Determine the (x, y) coordinate at the center of the cell enclosing the given text.  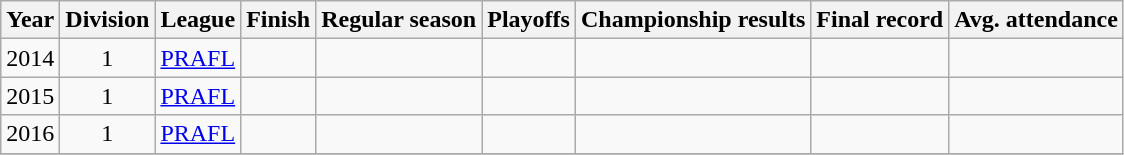
Playoffs (529, 20)
Final record (880, 20)
League (198, 20)
2015 (30, 96)
Year (30, 20)
2014 (30, 58)
2016 (30, 134)
Championship results (692, 20)
Finish (278, 20)
Avg. attendance (1036, 20)
Division (108, 20)
Regular season (399, 20)
